Capture the cell that displays the provided text and extract its (x, y) central coordinate. 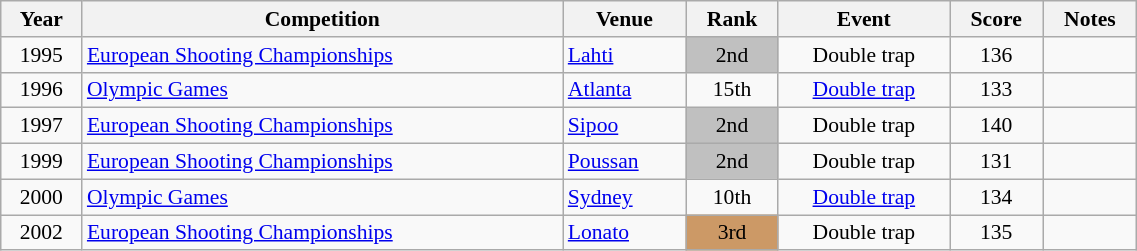
Sipoo (624, 126)
Venue (624, 19)
2000 (42, 197)
140 (996, 126)
Competition (322, 19)
2002 (42, 233)
134 (996, 197)
Sydney (624, 197)
135 (996, 233)
Score (996, 19)
3rd (732, 233)
1995 (42, 55)
10th (732, 197)
Lahti (624, 55)
Rank (732, 19)
133 (996, 90)
Poussan (624, 162)
1999 (42, 162)
1996 (42, 90)
136 (996, 55)
Notes (1090, 19)
15th (732, 90)
1997 (42, 126)
Lonato (624, 233)
Atlanta (624, 90)
Event (864, 19)
Year (42, 19)
131 (996, 162)
